Identify which cell holds the provided text, then report its (X, Y) central coordinate. 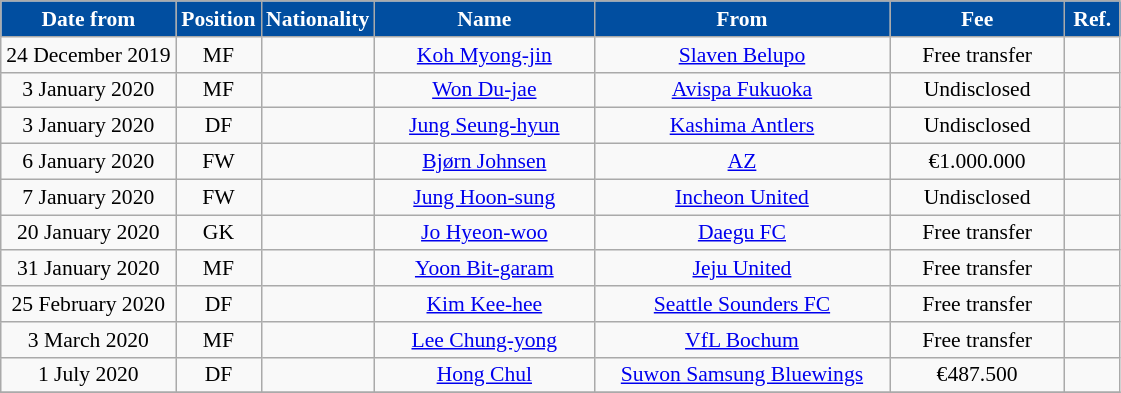
Slaven Belupo (742, 55)
Avispa Fukuoka (742, 90)
20 January 2020 (88, 233)
VfL Bochum (742, 340)
From (742, 19)
Kashima Antlers (742, 126)
3 March 2020 (88, 340)
Position (218, 19)
Ref. (1092, 19)
Seattle Sounders FC (742, 304)
Fee (978, 19)
€1.000.000 (978, 162)
€487.500 (978, 375)
Hong Chul (484, 375)
Date from (88, 19)
7 January 2020 (88, 197)
Jung Hoon-sung (484, 197)
Won Du-jae (484, 90)
AZ (742, 162)
Name (484, 19)
Bjørn Johnsen (484, 162)
25 February 2020 (88, 304)
Jeju United (742, 269)
Jung Seung-hyun (484, 126)
24 December 2019 (88, 55)
Daegu FC (742, 233)
GK (218, 233)
Nationality (318, 19)
Suwon Samsung Bluewings (742, 375)
1 July 2020 (88, 375)
Jo Hyeon-woo (484, 233)
31 January 2020 (88, 269)
Incheon United (742, 197)
Lee Chung-yong (484, 340)
Yoon Bit-garam (484, 269)
Koh Myong-jin (484, 55)
Kim Kee-hee (484, 304)
6 January 2020 (88, 162)
